Locate the cell with the specified text and output its (X, Y) center coordinate. 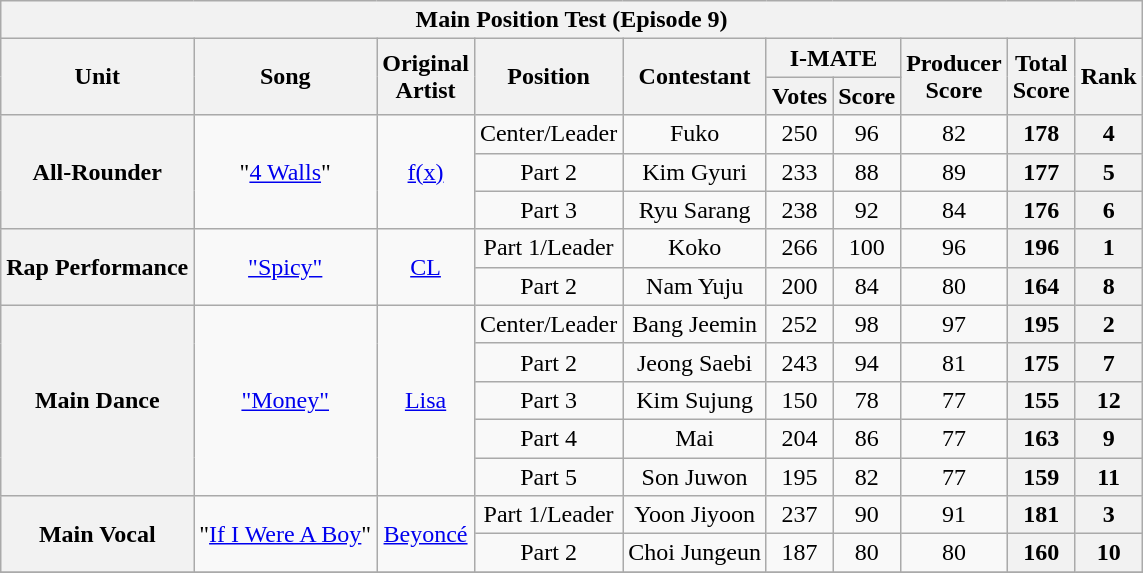
Votes (799, 96)
196 (1041, 248)
Kim Gyuri (695, 172)
Rank (1108, 77)
OriginalArtist (426, 77)
Choi Jungeun (695, 553)
5 (1108, 172)
175 (1041, 362)
Unit (98, 77)
160 (1041, 553)
6 (1108, 210)
200 (799, 286)
177 (1041, 172)
"Spicy" (286, 267)
Position (548, 77)
86 (867, 438)
Yoon Jiyoon (695, 515)
92 (867, 210)
10 (1108, 553)
155 (1041, 400)
9 (1108, 438)
TotalScore (1041, 77)
7 (1108, 362)
Son Juwon (695, 477)
237 (799, 515)
187 (799, 553)
11 (1108, 477)
100 (867, 248)
163 (1041, 438)
159 (1041, 477)
Mai (695, 438)
Lisa (426, 400)
233 (799, 172)
88 (867, 172)
Contestant (695, 77)
91 (954, 515)
"If I Were A Boy" (286, 534)
ProducerScore (954, 77)
Part 4 (548, 438)
181 (1041, 515)
Main Vocal (98, 534)
Song (286, 77)
250 (799, 134)
Rap Performance (98, 267)
8 (1108, 286)
Beyoncé (426, 534)
238 (799, 210)
Fuko (695, 134)
2 (1108, 324)
4 (1108, 134)
I-MATE (833, 58)
81 (954, 362)
Ryu Sarang (695, 210)
266 (799, 248)
164 (1041, 286)
Koko (695, 248)
Main Position Test (Episode 9) (572, 20)
94 (867, 362)
Part 5 (548, 477)
"4 Walls" (286, 172)
252 (799, 324)
All-Rounder (98, 172)
78 (867, 400)
243 (799, 362)
12 (1108, 400)
Score (867, 96)
CL (426, 267)
89 (954, 172)
98 (867, 324)
90 (867, 515)
204 (799, 438)
150 (799, 400)
Bang Jeemin (695, 324)
97 (954, 324)
f(x) (426, 172)
Main Dance (98, 400)
176 (1041, 210)
178 (1041, 134)
Jeong Saebi (695, 362)
1 (1108, 248)
Nam Yuju (695, 286)
"Money" (286, 400)
Kim Sujung (695, 400)
3 (1108, 515)
